Determine the [x, y] coordinate at the center of the cell enclosing the given text.  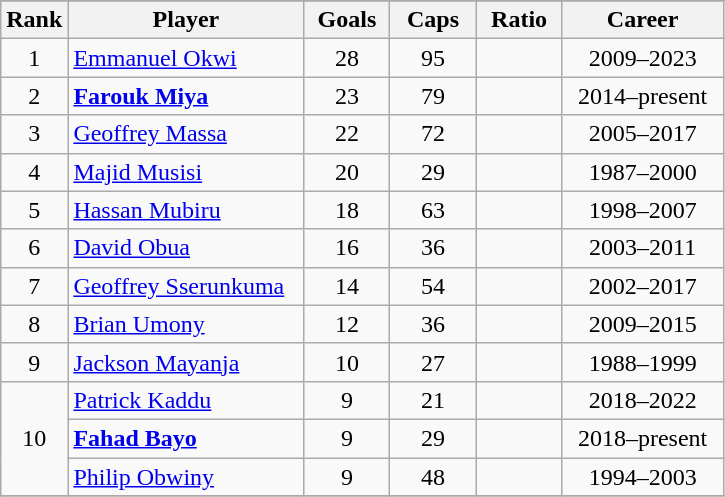
20 [347, 172]
Ratio [519, 20]
95 [433, 58]
14 [347, 286]
3 [34, 134]
22 [347, 134]
Jackson Mayanja [186, 362]
27 [433, 362]
2009–2023 [642, 58]
Geoffrey Sserunkuma [186, 286]
1 [34, 58]
Hassan Mubiru [186, 210]
2014–present [642, 96]
48 [433, 477]
21 [433, 400]
1994–2003 [642, 477]
4 [34, 172]
2018–present [642, 438]
12 [347, 324]
23 [347, 96]
7 [34, 286]
6 [34, 248]
Fahad Bayo [186, 438]
18 [347, 210]
Farouk Miya [186, 96]
8 [34, 324]
David Obua [186, 248]
1988–1999 [642, 362]
2002–2017 [642, 286]
Geoffrey Massa [186, 134]
1987–2000 [642, 172]
Player [186, 20]
1998–2007 [642, 210]
Philip Obwiny [186, 477]
Emmanuel Okwi [186, 58]
16 [347, 248]
79 [433, 96]
Goals [347, 20]
5 [34, 210]
63 [433, 210]
54 [433, 286]
Rank [34, 20]
Majid Musisi [186, 172]
Caps [433, 20]
2005–2017 [642, 134]
2009–2015 [642, 324]
28 [347, 58]
2018–2022 [642, 400]
Brian Umony [186, 324]
Career [642, 20]
72 [433, 134]
2 [34, 96]
Patrick Kaddu [186, 400]
2003–2011 [642, 248]
